Detect which cell encompasses the target text, then output its (x, y) center coordinate. 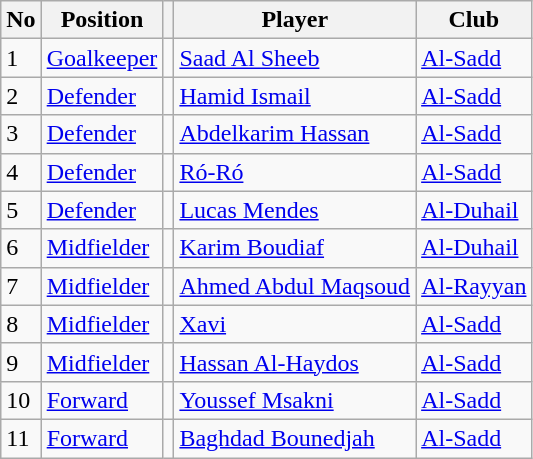
9 (21, 362)
7 (21, 286)
No (21, 20)
Hamid Ismail (295, 96)
1 (21, 58)
Position (102, 20)
11 (21, 438)
Youssef Msakni (295, 400)
10 (21, 400)
Hassan Al-Haydos (295, 362)
Player (295, 20)
2 (21, 96)
Karim Boudiaf (295, 248)
Ró-Ró (295, 172)
Xavi (295, 324)
Club (474, 20)
4 (21, 172)
Baghdad Bounedjah (295, 438)
Goalkeeper (102, 58)
Ahmed Abdul Maqsoud (295, 286)
5 (21, 210)
Al-Rayyan (474, 286)
8 (21, 324)
3 (21, 134)
6 (21, 248)
Abdelkarim Hassan (295, 134)
Lucas Mendes (295, 210)
Saad Al Sheeb (295, 58)
